Output the [x, y] coordinate of the center of the cell containing the given text.  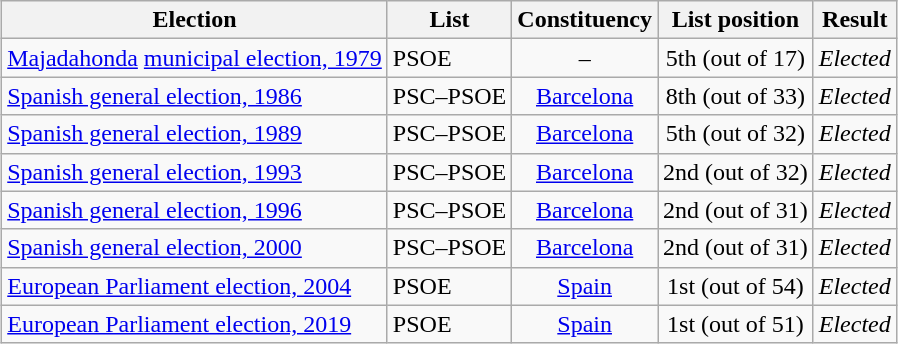
Spanish general election, 1986 [195, 96]
– [585, 58]
European Parliament election, 2004 [195, 286]
1st (out of 54) [736, 286]
Election [195, 20]
5th (out of 17) [736, 58]
List position [736, 20]
Spanish general election, 2000 [195, 248]
1st (out of 51) [736, 324]
Constituency [585, 20]
Spanish general election, 1996 [195, 210]
2nd (out of 32) [736, 172]
8th (out of 33) [736, 96]
Majadahonda municipal election, 1979 [195, 58]
Spanish general election, 1993 [195, 172]
European Parliament election, 2019 [195, 324]
Spanish general election, 1989 [195, 134]
Result [854, 20]
5th (out of 32) [736, 134]
List [449, 20]
